Scan for the cell matching the given text and deliver its [x, y] coordinate at center. 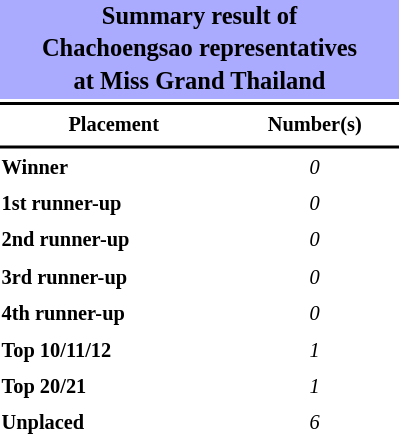
Placement [114, 125]
2nd runner-up [114, 241]
Number(s) [314, 125]
1st runner-up [114, 204]
4th runner-up [114, 314]
Winner [114, 168]
Summary result ofChachoengsao representativesat Miss Grand Thailand [200, 50]
3rd runner-up [114, 278]
Top 20/21 [114, 387]
Top 10/11/12 [114, 351]
